Identify which cell holds the provided text, then report its (x, y) central coordinate. 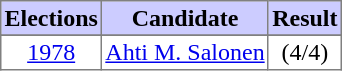
(4/4) (304, 52)
Candidate (186, 18)
Result (304, 18)
1978 (52, 52)
Elections (52, 18)
Ahti M. Salonen (186, 52)
